Identify which cell holds the provided text, then report its (x, y) central coordinate. 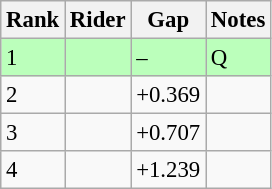
+0.369 (168, 95)
3 (33, 133)
4 (33, 170)
Rank (33, 20)
Gap (168, 20)
2 (33, 95)
+0.707 (168, 133)
Q (238, 58)
Rider (98, 20)
– (168, 58)
+1.239 (168, 170)
1 (33, 58)
Notes (238, 20)
